Find where the given text appears and provide that cell's center as [X, Y] coordinate. 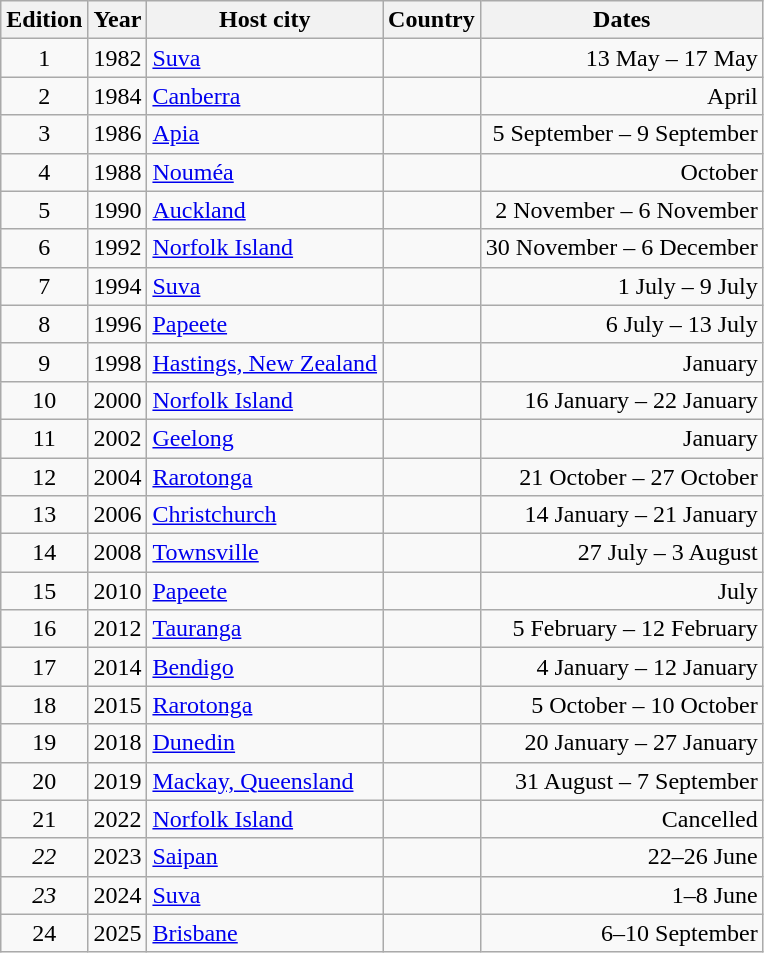
2023 [118, 857]
7 [44, 286]
2025 [118, 933]
Dunedin [265, 743]
6 July – 13 July [622, 324]
20 January – 27 January [622, 743]
1996 [118, 324]
13 May – 17 May [622, 58]
2006 [118, 515]
5 February – 12 February [622, 629]
October [622, 172]
15 [44, 591]
18 [44, 705]
Canberra [265, 96]
Auckland [265, 210]
1–8 June [622, 895]
2022 [118, 819]
17 [44, 667]
Geelong [265, 438]
2024 [118, 895]
1986 [118, 134]
19 [44, 743]
Brisbane [265, 933]
1990 [118, 210]
1992 [118, 248]
16 January – 22 January [622, 400]
Host city [265, 20]
14 January – 21 January [622, 515]
9 [44, 362]
July [622, 591]
8 [44, 324]
1982 [118, 58]
2002 [118, 438]
Bendigo [265, 667]
5 October – 10 October [622, 705]
21 October – 27 October [622, 477]
23 [44, 895]
2012 [118, 629]
10 [44, 400]
1984 [118, 96]
3 [44, 134]
2004 [118, 477]
Nouméa [265, 172]
22–26 June [622, 857]
Mackay, Queensland [265, 781]
2000 [118, 400]
Townsville [265, 553]
Saipan [265, 857]
2014 [118, 667]
12 [44, 477]
Apia [265, 134]
24 [44, 933]
11 [44, 438]
2 November – 6 November [622, 210]
22 [44, 857]
Country [432, 20]
Hastings, New Zealand [265, 362]
21 [44, 819]
2015 [118, 705]
2008 [118, 553]
April [622, 96]
1 [44, 58]
Christchurch [265, 515]
13 [44, 515]
6–10 September [622, 933]
Tauranga [265, 629]
5 September – 9 September [622, 134]
1998 [118, 362]
31 August – 7 September [622, 781]
Cancelled [622, 819]
20 [44, 781]
4 January – 12 January [622, 667]
1 July – 9 July [622, 286]
1994 [118, 286]
2019 [118, 781]
4 [44, 172]
2 [44, 96]
14 [44, 553]
1988 [118, 172]
Edition [44, 20]
Dates [622, 20]
Year [118, 20]
5 [44, 210]
6 [44, 248]
30 November – 6 December [622, 248]
27 July – 3 August [622, 553]
16 [44, 629]
2018 [118, 743]
2010 [118, 591]
